Find where the given text appears and provide that cell's center as [x, y] coordinate. 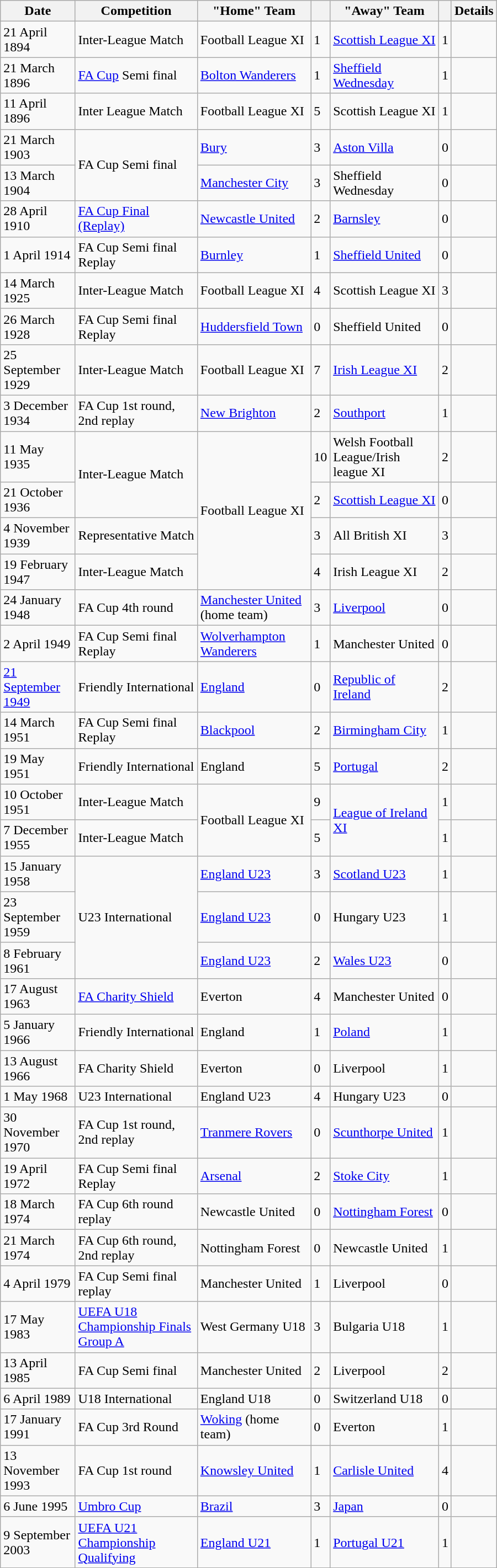
21 September 1949 [38, 687]
UEFA U18 Championship Finals Group A [136, 1327]
Portugal [384, 766]
21 March 1896 [38, 75]
21 October 1936 [38, 500]
Japan [384, 1506]
Carlisle United [384, 1470]
3 December 1934 [38, 413]
Tranmere Rovers [254, 1133]
FA Cup 1st round [136, 1470]
Bulgaria U18 [384, 1327]
Burnley [254, 255]
6 June 1995 [38, 1506]
1 April 1914 [38, 255]
9 [320, 802]
13 August 1966 [38, 1068]
"Away" Team [384, 11]
FA Cup Final (Replay) [136, 218]
15 January 1958 [38, 874]
24 January 1948 [38, 608]
FA Cup 6th round replay [136, 1212]
England U18 [254, 1399]
West Germany U18 [254, 1327]
FA Cup 4th round [136, 608]
Arsenal [254, 1176]
"Home" Team [254, 11]
Bolton Wanderers [254, 75]
Inter League Match [136, 111]
Huddersfield Town [254, 327]
10 [320, 457]
6 April 1989 [38, 1399]
11 May 1935 [38, 457]
Competition [136, 11]
Umbro Cup [136, 1506]
21 March 1903 [38, 147]
10 October 1951 [38, 802]
FA Cup Semi final replay [136, 1283]
2 April 1949 [38, 643]
28 April 1910 [38, 218]
21 April 1894 [38, 40]
Representative Match [136, 536]
Details [474, 11]
30 November 1970 [38, 1133]
England U21 [254, 1542]
14 March 1925 [38, 290]
Wales U23 [384, 960]
FA Cup 3rd Round [136, 1427]
19 February 1947 [38, 572]
Date [38, 11]
FA Cup 6th round, 2nd replay [136, 1248]
League of Ireland XI [384, 820]
5 January 1966 [38, 1032]
All British XI [384, 536]
Scotland U23 [384, 874]
19 April 1972 [38, 1176]
Portugal U21 [384, 1542]
Barnsley [384, 218]
UEFA U21 Championship Qualifying [136, 1542]
13 March 1904 [38, 183]
18 March 1974 [38, 1212]
Manchester United (home team) [254, 608]
7 [320, 370]
23 September 1959 [38, 917]
New Brighton [254, 413]
Woking (home team) [254, 1427]
4 April 1979 [38, 1283]
26 March 1928 [38, 327]
21 March 1974 [38, 1248]
19 May 1951 [38, 766]
U18 International [136, 1399]
17 January 1991 [38, 1427]
Brazil [254, 1506]
4 November 1939 [38, 536]
Switzerland U18 [384, 1399]
14 March 1951 [38, 730]
Welsh Football League/Irish league XI [384, 457]
Knowsley United [254, 1470]
1 May 1968 [38, 1097]
Scunthorpe United [384, 1133]
Birmingham City [384, 730]
13 April 1985 [38, 1370]
Wolverhampton Wanderers [254, 643]
17 May 1983 [38, 1327]
Blackpool [254, 730]
9 September 2003 [38, 1542]
11 April 1896 [38, 111]
25 September 1929 [38, 370]
8 February 1961 [38, 960]
Stoke City [384, 1176]
Aston Villa [384, 147]
Poland [384, 1032]
13 November 1993 [38, 1470]
Southport [384, 413]
17 August 1963 [38, 996]
Manchester City [254, 183]
Bury [254, 147]
7 December 1955 [38, 838]
Republic of Ireland [384, 687]
